Identify which cell holds the provided text, then report its (X, Y) central coordinate. 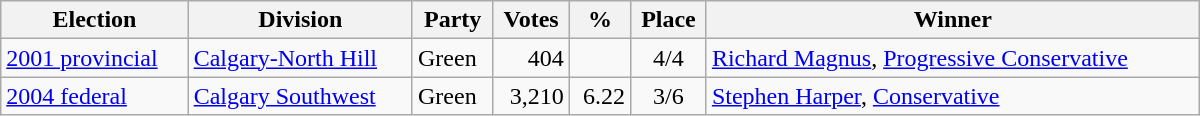
Calgary Southwest (300, 96)
2001 provincial (94, 58)
Division (300, 20)
3/6 (669, 96)
Calgary-North Hill (300, 58)
2004 federal (94, 96)
Party (452, 20)
404 (531, 58)
6.22 (600, 96)
Place (669, 20)
3,210 (531, 96)
Winner (952, 20)
Election (94, 20)
% (600, 20)
4/4 (669, 58)
Stephen Harper, Conservative (952, 96)
Richard Magnus, Progressive Conservative (952, 58)
Votes (531, 20)
